Find where the given text appears and provide that cell's center as (X, Y) coordinate. 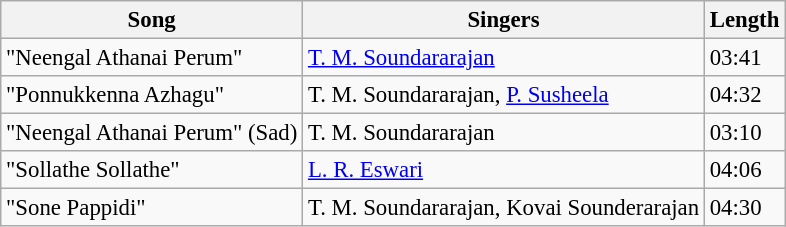
04:32 (744, 95)
T. M. Soundararajan, P. Susheela (504, 95)
Song (152, 20)
T. M. Soundararajan, Kovai Sounderarajan (504, 208)
Singers (504, 20)
"Sone Pappidi" (152, 208)
L. R. Eswari (504, 170)
03:10 (744, 133)
04:30 (744, 208)
"Neengal Athanai Perum" (152, 58)
03:41 (744, 58)
"Neengal Athanai Perum" (Sad) (152, 133)
"Ponnukkenna Azhagu" (152, 95)
04:06 (744, 170)
Length (744, 20)
"Sollathe Sollathe" (152, 170)
